For the text-containing cell, return its midpoint in [x, y] coordinate format. 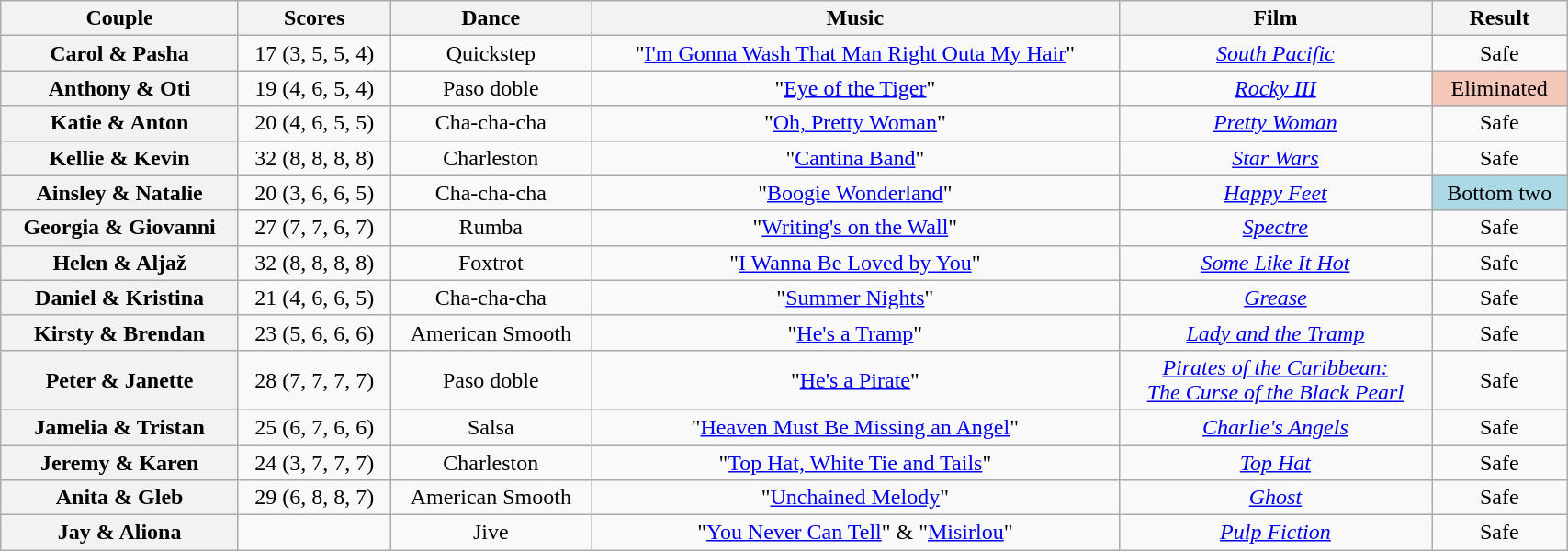
Jeremy & Karen [119, 462]
Anthony & Oti [119, 88]
Top Hat [1275, 462]
"He's a Tramp" [855, 332]
Ainsley & Natalie [119, 193]
Foxtrot [491, 263]
Dance [491, 18]
Spectre [1275, 228]
Quickstep [491, 53]
Rumba [491, 228]
"Heaven Must Be Missing an Angel" [855, 427]
Bottom two [1499, 193]
Salsa [491, 427]
Jive [491, 533]
Charlie's Angels [1275, 427]
Anita & Gleb [119, 498]
"Top Hat, White Tie and Tails" [855, 462]
Georgia & Giovanni [119, 228]
17 (3, 5, 5, 4) [314, 53]
"Cantina Band" [855, 158]
Helen & Aljaž [119, 263]
Ghost [1275, 498]
Some Like It Hot [1275, 263]
19 (4, 6, 5, 4) [314, 88]
Jamelia & Tristan [119, 427]
Daniel & Kristina [119, 298]
Lady and the Tramp [1275, 332]
Result [1499, 18]
28 (7, 7, 7, 7) [314, 380]
Katie & Anton [119, 123]
24 (3, 7, 7, 7) [314, 462]
20 (3, 6, 6, 5) [314, 193]
Eliminated [1499, 88]
"Oh, Pretty Woman" [855, 123]
20 (4, 6, 5, 5) [314, 123]
"I Wanna Be Loved by You" [855, 263]
"Writing's on the Wall" [855, 228]
South Pacific [1275, 53]
29 (6, 8, 8, 7) [314, 498]
Pretty Woman [1275, 123]
Jay & Aliona [119, 533]
Scores [314, 18]
Happy Feet [1275, 193]
Pulp Fiction [1275, 533]
Film [1275, 18]
"He's a Pirate" [855, 380]
"You Never Can Tell" & "Misirlou" [855, 533]
"Unchained Melody" [855, 498]
Couple [119, 18]
Kellie & Kevin [119, 158]
Peter & Janette [119, 380]
"Boogie Wonderland" [855, 193]
Music [855, 18]
21 (4, 6, 6, 5) [314, 298]
Pirates of the Caribbean:The Curse of the Black Pearl [1275, 380]
"Eye of the Tiger" [855, 88]
Carol & Pasha [119, 53]
"Summer Nights" [855, 298]
Kirsty & Brendan [119, 332]
Grease [1275, 298]
Star Wars [1275, 158]
25 (6, 7, 6, 6) [314, 427]
Rocky III [1275, 88]
23 (5, 6, 6, 6) [314, 332]
"I'm Gonna Wash That Man Right Outa My Hair" [855, 53]
27 (7, 7, 6, 7) [314, 228]
